Output the (x, y) coordinate of the center of the cell containing the given text.  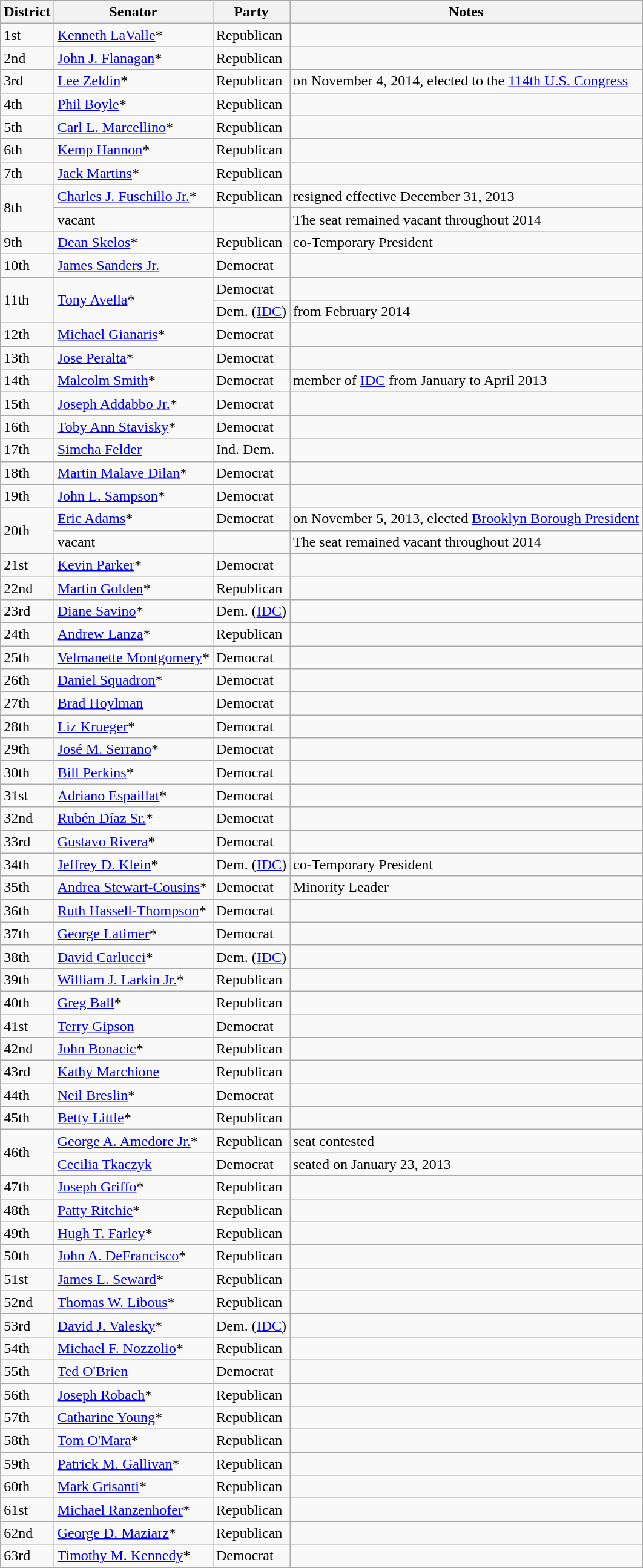
22nd (27, 588)
Terry Gipson (133, 1026)
John L. Sampson* (133, 496)
25th (27, 657)
18th (27, 473)
20th (27, 530)
John J. Flanagan* (133, 58)
61st (27, 1510)
Notes (466, 12)
Betty Little* (133, 1118)
Andrea Stewart-Cousins* (133, 888)
Andrew Lanza* (133, 634)
Catharine Young* (133, 1418)
45th (27, 1118)
George A. Amedore Jr.* (133, 1141)
John A. DeFrancisco* (133, 1256)
Hugh T. Farley* (133, 1233)
46th (27, 1153)
55th (27, 1371)
23rd (27, 611)
Daniel Squadron* (133, 680)
19th (27, 496)
27th (27, 703)
29th (27, 749)
Timothy M. Kennedy* (133, 1556)
57th (27, 1418)
24th (27, 634)
Ted O'Brien (133, 1371)
13th (27, 358)
12th (27, 335)
50th (27, 1256)
10th (27, 265)
37th (27, 934)
44th (27, 1095)
42nd (27, 1049)
resigned effective December 31, 2013 (466, 196)
35th (27, 888)
1st (27, 35)
from February 2014 (466, 312)
2nd (27, 58)
Gustavo Rivera* (133, 842)
Joseph Addabbo Jr.* (133, 404)
Michael Gianaris* (133, 335)
33rd (27, 842)
Malcolm Smith* (133, 381)
21st (27, 565)
Mark Grisanti* (133, 1487)
63rd (27, 1556)
David J. Valesky* (133, 1325)
43rd (27, 1072)
11th (27, 300)
15th (27, 404)
John Bonacic* (133, 1049)
Neil Breslin* (133, 1095)
38th (27, 957)
Toby Ann Stavisky* (133, 427)
George Latimer* (133, 934)
9th (27, 242)
39th (27, 980)
Party (251, 12)
Greg Ball* (133, 1003)
34th (27, 865)
51st (27, 1279)
8th (27, 208)
Kenneth LaValle* (133, 35)
Patrick M. Gallivan* (133, 1464)
Michael Ranzenhofer* (133, 1510)
on November 5, 2013, elected Brooklyn Borough President (466, 519)
seated on January 23, 2013 (466, 1164)
Martin Malave Dilan* (133, 473)
Martin Golden* (133, 588)
Carl L. Marcellino* (133, 127)
28th (27, 726)
George D. Maziarz* (133, 1533)
Kemp Hannon* (133, 150)
Tony Avella* (133, 300)
5th (27, 127)
7th (27, 173)
José M. Serrano* (133, 749)
Kevin Parker* (133, 565)
40th (27, 1003)
Brad Hoylman (133, 703)
3rd (27, 81)
Joseph Griffo* (133, 1187)
Patty Ritchie* (133, 1210)
62nd (27, 1533)
Charles J. Fuschillo Jr.* (133, 196)
58th (27, 1441)
32nd (27, 819)
26th (27, 680)
District (27, 12)
Rubén Díaz Sr.* (133, 819)
Eric Adams* (133, 519)
James Sanders Jr. (133, 265)
Cecilia Tkaczyk (133, 1164)
60th (27, 1487)
31st (27, 796)
Liz Krueger* (133, 726)
Tom O'Mara* (133, 1441)
Dean Skelos* (133, 242)
6th (27, 150)
Jeffrey D. Klein* (133, 865)
59th (27, 1464)
Velmanette Montgomery* (133, 657)
James L. Seward* (133, 1279)
41st (27, 1026)
36th (27, 911)
Kathy Marchione (133, 1072)
member of IDC from January to April 2013 (466, 381)
30th (27, 772)
4th (27, 104)
Senator (133, 12)
47th (27, 1187)
Ind. Dem. (251, 450)
William J. Larkin Jr.* (133, 980)
Thomas W. Libous* (133, 1302)
Jose Peralta* (133, 358)
48th (27, 1210)
Joseph Robach* (133, 1394)
Diane Savino* (133, 611)
56th (27, 1394)
Phil Boyle* (133, 104)
16th (27, 427)
on November 4, 2014, elected to the 114th U.S. Congress (466, 81)
Minority Leader (466, 888)
David Carlucci* (133, 957)
Jack Martins* (133, 173)
49th (27, 1233)
seat contested (466, 1141)
Adriano Espaillat* (133, 796)
Bill Perkins* (133, 772)
Simcha Felder (133, 450)
14th (27, 381)
52nd (27, 1302)
Ruth Hassell-Thompson* (133, 911)
53rd (27, 1325)
Michael F. Nozzolio* (133, 1348)
17th (27, 450)
Lee Zeldin* (133, 81)
54th (27, 1348)
